Find where the given text appears and provide that cell's center as [X, Y] coordinate. 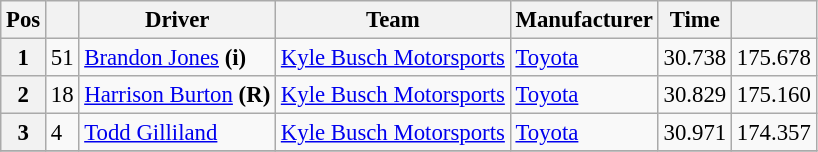
30.971 [694, 133]
Driver [178, 20]
Brandon Jones (i) [178, 58]
Manufacturer [584, 20]
3 [24, 133]
18 [62, 95]
Pos [24, 20]
174.357 [774, 133]
Time [694, 20]
2 [24, 95]
30.829 [694, 95]
Todd Gilliland [178, 133]
Team [394, 20]
30.738 [694, 58]
1 [24, 58]
51 [62, 58]
175.160 [774, 95]
4 [62, 133]
Harrison Burton (R) [178, 95]
175.678 [774, 58]
